For the text-containing cell, return its midpoint in [x, y] coordinate format. 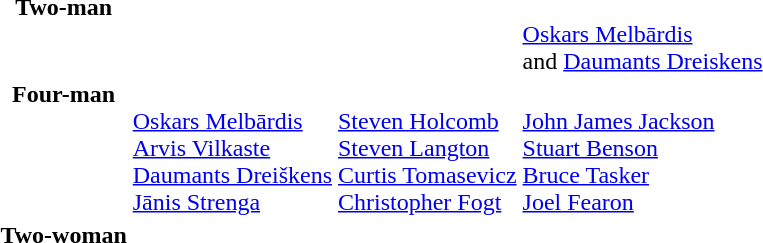
Oskars MelbārdisArvis VilkasteDaumants DreiškensJānis Strenga [232, 148]
Steven HolcombSteven LangtonCurtis TomaseviczChristopher Fogt [428, 148]
